Return the (x, y) coordinate for the center point of the cell that contains the specified text.  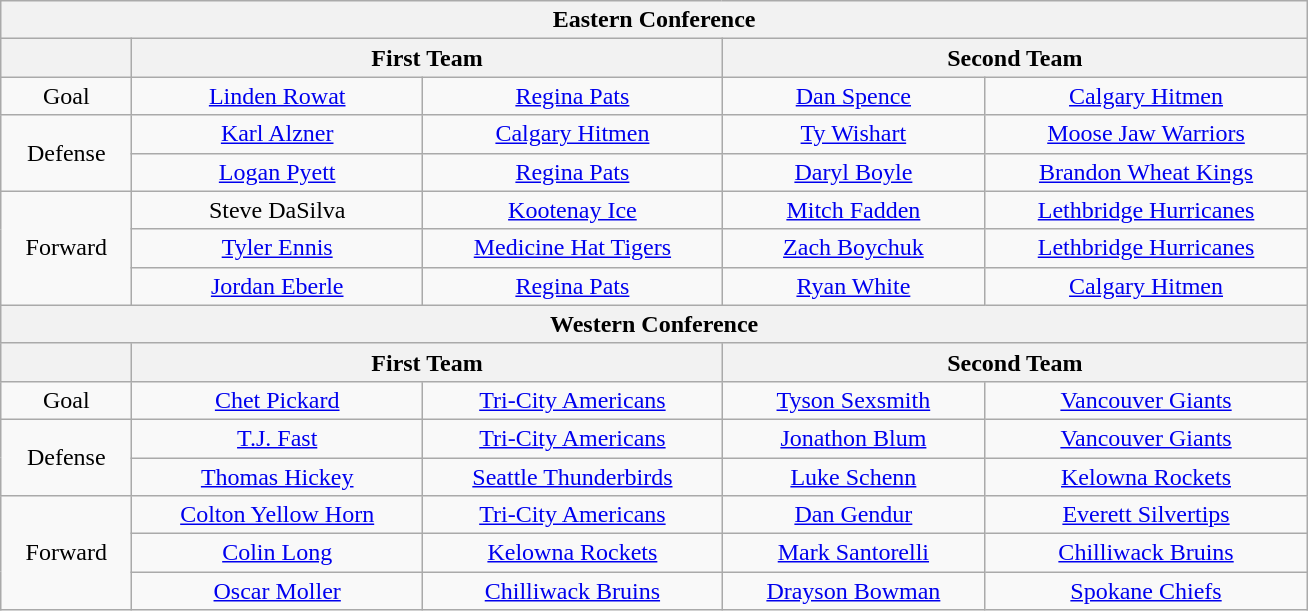
Zach Boychuk (853, 248)
Seattle Thunderbirds (573, 477)
Colin Long (278, 553)
Jordan Eberle (278, 286)
Oscar Moller (278, 591)
Daryl Boyle (853, 172)
T.J. Fast (278, 438)
Mark Santorelli (853, 553)
Everett Silvertips (1146, 515)
Ty Wishart (853, 134)
Moose Jaw Warriors (1146, 134)
Ryan White (853, 286)
Linden Rowat (278, 96)
Luke Schenn (853, 477)
Colton Yellow Horn (278, 515)
Spokane Chiefs (1146, 591)
Dan Gendur (853, 515)
Kootenay Ice (573, 210)
Thomas Hickey (278, 477)
Tyler Ennis (278, 248)
Drayson Bowman (853, 591)
Logan Pyett (278, 172)
Tyson Sexsmith (853, 400)
Western Conference (654, 324)
Medicine Hat Tigers (573, 248)
Eastern Conference (654, 20)
Chet Pickard (278, 400)
Mitch Fadden (853, 210)
Dan Spence (853, 96)
Steve DaSilva (278, 210)
Jonathon Blum (853, 438)
Brandon Wheat Kings (1146, 172)
Karl Alzner (278, 134)
